From the cell containing the given text, extract its center point as [X, Y] coordinate. 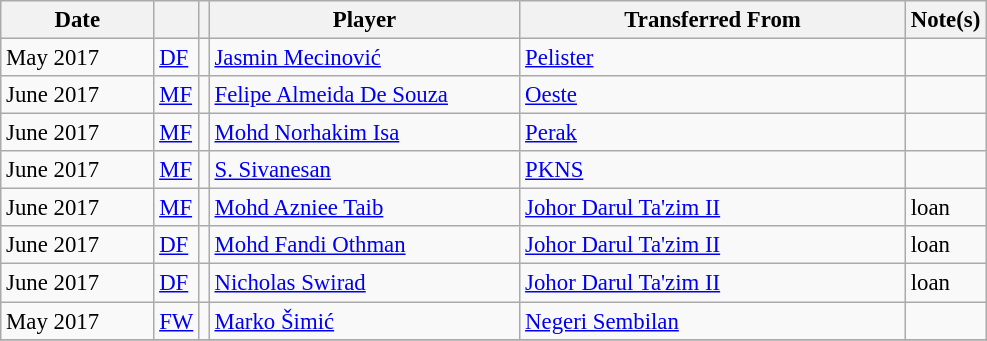
FW [176, 321]
Marko Šimić [364, 321]
Pelister [713, 58]
Negeri Sembilan [713, 321]
Transferred From [713, 20]
Perak [713, 133]
Jasmin Mecinović [364, 58]
Mohd Fandi Othman [364, 245]
S. Sivanesan [364, 170]
Date [78, 20]
Felipe Almeida De Souza [364, 95]
PKNS [713, 170]
Player [364, 20]
Mohd Azniee Taib [364, 208]
Oeste [713, 95]
Nicholas Swirad [364, 283]
Note(s) [945, 20]
Mohd Norhakim Isa [364, 133]
